Output the (x, y) coordinate of the center of the cell containing the given text.  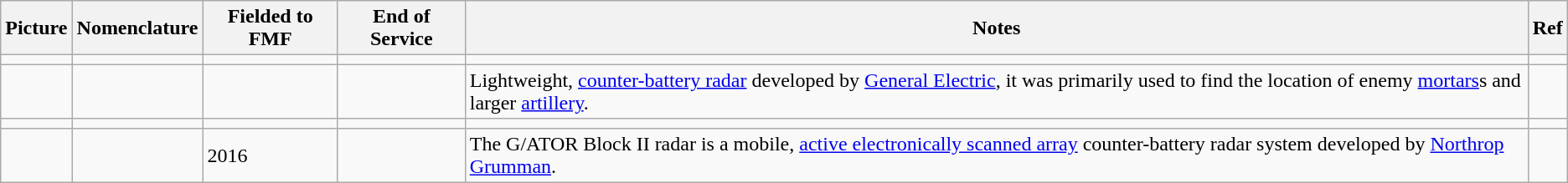
Notes (997, 28)
End of Service (401, 28)
2016 (270, 155)
The G/ATOR Block II radar is a mobile, active electronically scanned array counter-battery radar system developed by Northrop Grumman. (997, 155)
Ref (1548, 28)
Fielded to FMF (270, 28)
Picture (37, 28)
Lightweight, counter-battery radar developed by General Electric, it was primarily used to find the location of enemy mortarss and larger artillery. (997, 92)
Nomenclature (137, 28)
